For the text-containing cell, return its midpoint in (X, Y) coordinate format. 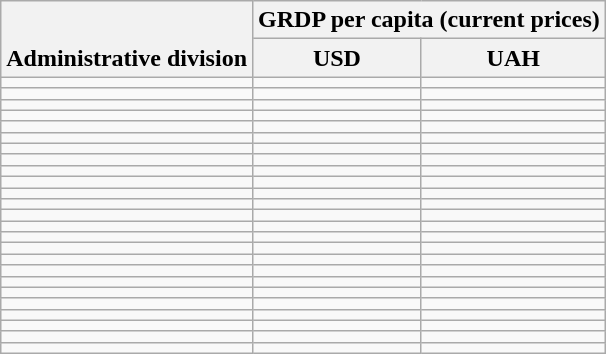
Administrative division (127, 39)
USD (338, 58)
GRDP per capita (current prices) (430, 20)
UAH (513, 58)
